Determine the [x, y] coordinate at the center of the cell enclosing the given text.  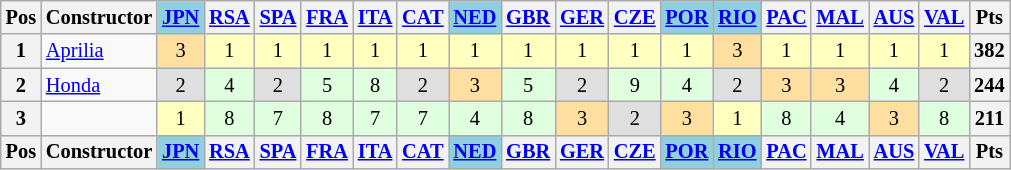
9 [635, 85]
Aprilia [99, 51]
382 [989, 51]
211 [989, 118]
244 [989, 85]
Honda [99, 85]
